Return [x, y] of the center of cell containing provided text 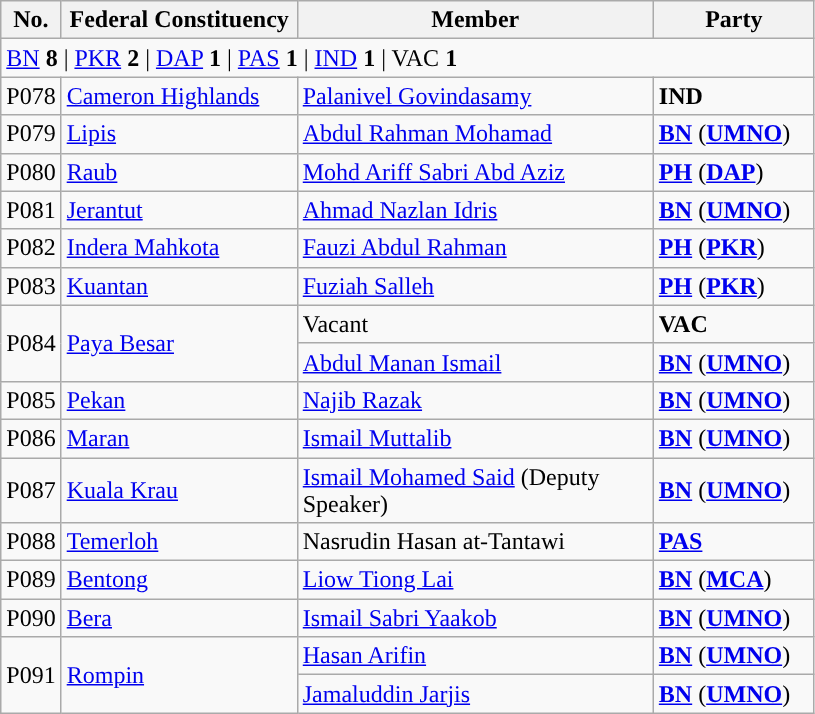
Ismail Muttalib [475, 438]
Kuantan [179, 286]
Lipis [179, 134]
P080 [31, 172]
Federal Constituency [179, 20]
No. [31, 20]
P079 [31, 134]
P084 [31, 343]
P088 [31, 542]
BN 8 | PKR 2 | DAP 1 | PAS 1 | IND 1 | VAC 1 [408, 58]
P089 [31, 580]
Jamaluddin Jarjis [475, 694]
Cameron Highlands [179, 96]
P082 [31, 248]
Maran [179, 438]
P091 [31, 675]
Member [475, 20]
Bentong [179, 580]
Indera Mahkota [179, 248]
P087 [31, 490]
Abdul Manan Ismail [475, 362]
P086 [31, 438]
P081 [31, 210]
PH (DAP) [734, 172]
P078 [31, 96]
Pekan [179, 400]
Raub [179, 172]
PAS [734, 542]
Rompin [179, 675]
Bera [179, 618]
P085 [31, 400]
Jerantut [179, 210]
P090 [31, 618]
Vacant [475, 324]
Kuala Krau [179, 490]
P083 [31, 286]
Ismail Mohamed Said (Deputy Speaker) [475, 490]
BN (MCA) [734, 580]
Najib Razak [475, 400]
Paya Besar [179, 343]
Mohd Ariff Sabri Abd Aziz [475, 172]
IND [734, 96]
Ahmad Nazlan Idris [475, 210]
VAC [734, 324]
Ismail Sabri Yaakob [475, 618]
Party [734, 20]
Nasrudin Hasan at-Tantawi [475, 542]
Fauzi Abdul Rahman [475, 248]
Temerloh [179, 542]
Abdul Rahman Mohamad [475, 134]
Hasan Arifin [475, 656]
Liow Tiong Lai [475, 580]
Fuziah Salleh [475, 286]
Palanivel Govindasamy [475, 96]
